Locate the cell with the specified text and output its (X, Y) center coordinate. 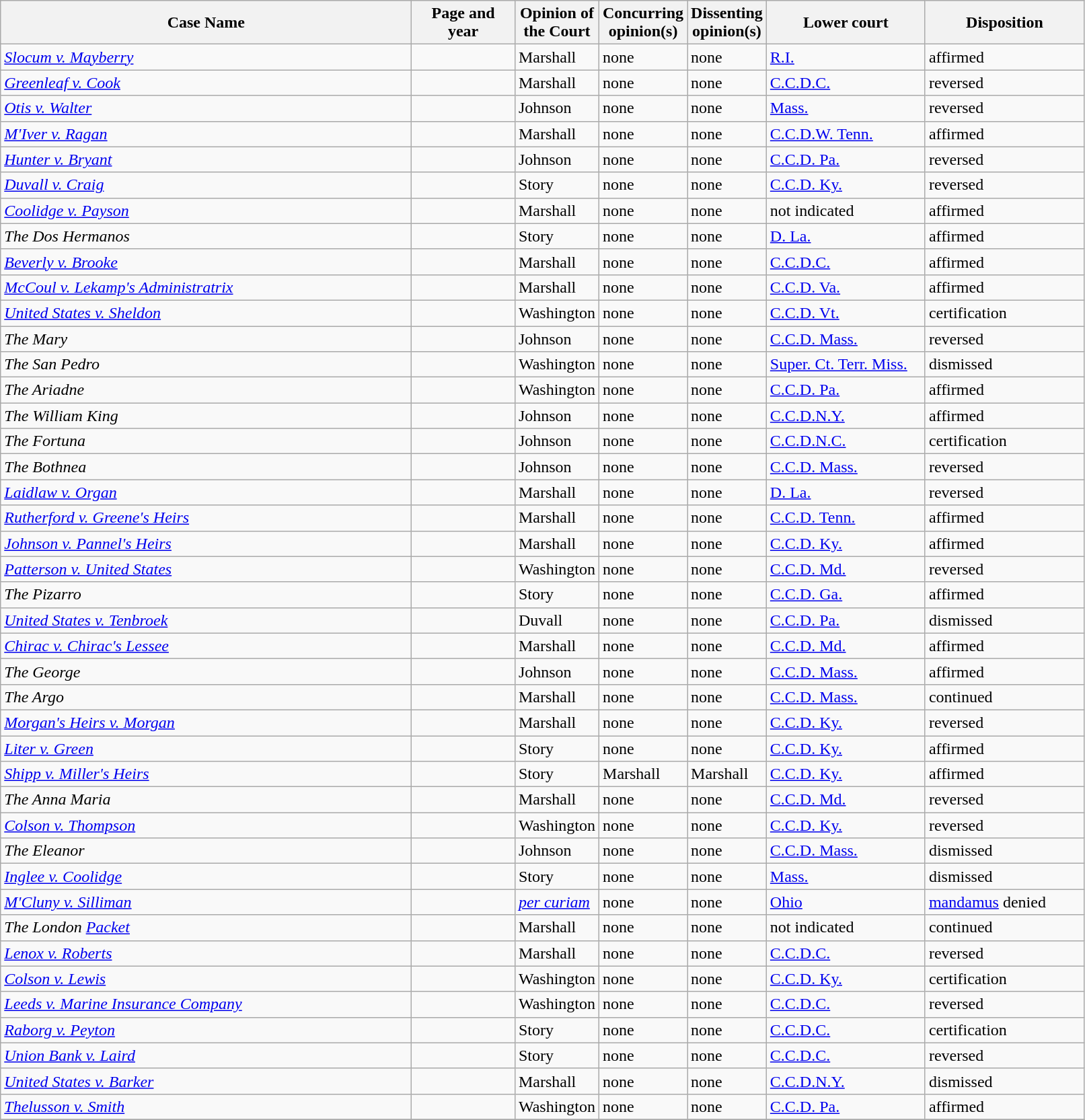
The Mary (206, 338)
C.C.D.N.C. (846, 441)
mandamus denied (1004, 902)
Thelusson v. Smith (206, 1107)
The San Pedro (206, 365)
Hunter v. Bryant (206, 159)
Colson v. Thompson (206, 825)
The William King (206, 416)
Patterson v. United States (206, 569)
M'Cluny v. Silliman (206, 902)
The George (206, 671)
C.C.D. Tenn. (846, 518)
Morgan's Heirs v. Morgan (206, 722)
R.I. (846, 57)
The Argo (206, 697)
Dissenting opinion(s) (727, 23)
Disposition (1004, 23)
The Fortuna (206, 441)
C.C.D.W. Tenn. (846, 134)
The Bothnea (206, 467)
per curiam (557, 902)
C.C.D. Va. (846, 287)
Leeds v. Marine Insurance Company (206, 1004)
United States v. Sheldon (206, 313)
Raborg v. Peyton (206, 1030)
The London Packet (206, 928)
Inglee v. Coolidge (206, 876)
Duvall v. Craig (206, 185)
Union Bank v. Laird (206, 1055)
Duvall (557, 620)
Johnson v. Pannel's Heirs (206, 544)
Opinion of the Court (557, 23)
The Pizarro (206, 595)
Super. Ct. Terr. Miss. (846, 365)
Page and year (463, 23)
Colson v. Lewis (206, 979)
Coolidge v. Payson (206, 211)
Beverly v. Brooke (206, 262)
Chirac v. Chirac's Lessee (206, 646)
Shipp v. Miller's Heirs (206, 774)
Concurring opinion(s) (643, 23)
United States v. Barker (206, 1081)
The Ariadne (206, 390)
The Anna Maria (206, 800)
Rutherford v. Greene's Heirs (206, 518)
The Eleanor (206, 851)
Otis v. Walter (206, 108)
M'Iver v. Ragan (206, 134)
C.C.D. Vt. (846, 313)
The Dos Hermanos (206, 236)
Laidlaw v. Organ (206, 492)
McCoul v. Lekamp's Administratrix (206, 287)
United States v. Tenbroek (206, 620)
Greenleaf v. Cook (206, 83)
Slocum v. Mayberry (206, 57)
Case Name (206, 23)
Lower court (846, 23)
Lenox v. Roberts (206, 953)
Liter v. Green (206, 749)
Ohio (846, 902)
C.C.D. Ga. (846, 595)
